Scan for the cell matching the given text and deliver its (x, y) coordinate at center. 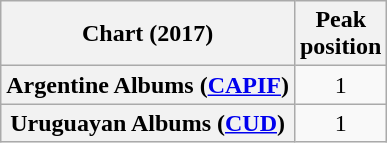
Peakposition (340, 34)
Uruguayan Albums (CUD) (148, 123)
Chart (2017) (148, 34)
Argentine Albums (CAPIF) (148, 85)
